Identify which cell holds the provided text, then report its [X, Y] central coordinate. 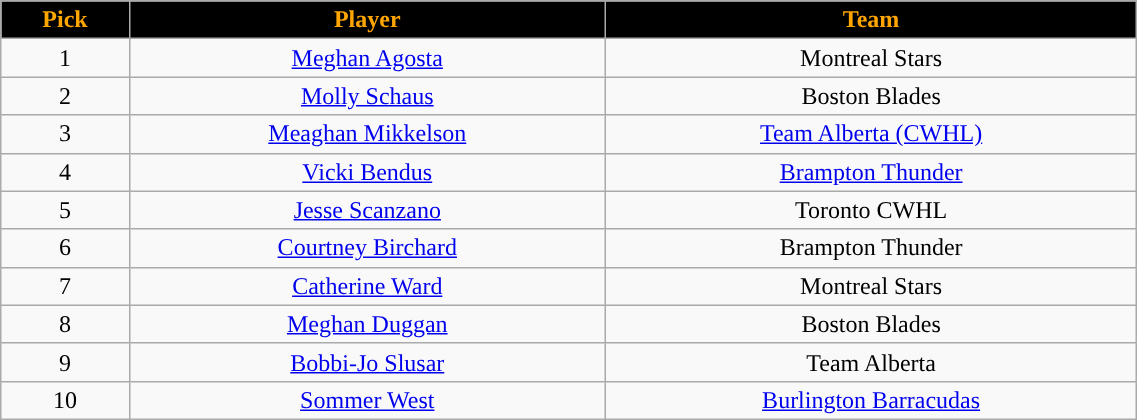
Team Alberta [870, 362]
Vicki Bendus [367, 172]
Meghan Duggan [367, 324]
9 [65, 362]
4 [65, 172]
Team Alberta (CWHL) [870, 134]
Burlington Barracudas [870, 400]
8 [65, 324]
3 [65, 134]
Bobbi-Jo Slusar [367, 362]
Pick [65, 20]
Player [367, 20]
Team [870, 20]
Jesse Scanzano [367, 210]
10 [65, 400]
Meaghan Mikkelson [367, 134]
Meghan Agosta [367, 58]
Sommer West [367, 400]
5 [65, 210]
Toronto CWHL [870, 210]
Catherine Ward [367, 286]
6 [65, 248]
Courtney Birchard [367, 248]
2 [65, 96]
7 [65, 286]
Molly Schaus [367, 96]
1 [65, 58]
